Find where the given text appears and provide that cell's center as [x, y] coordinate. 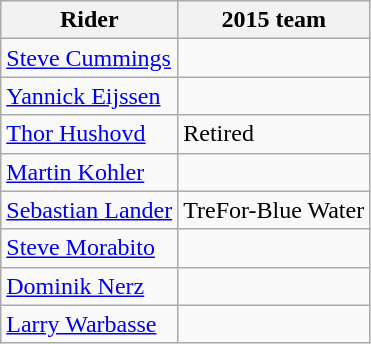
Thor Hushovd [90, 134]
Steve Morabito [90, 248]
2015 team [274, 20]
Sebastian Lander [90, 210]
Rider [90, 20]
Steve Cummings [90, 58]
Dominik Nerz [90, 286]
Yannick Eijssen [90, 96]
TreFor-Blue Water [274, 210]
Martin Kohler [90, 172]
Larry Warbasse [90, 324]
Retired [274, 134]
